Locate the cell with the specified text and output its (x, y) center coordinate. 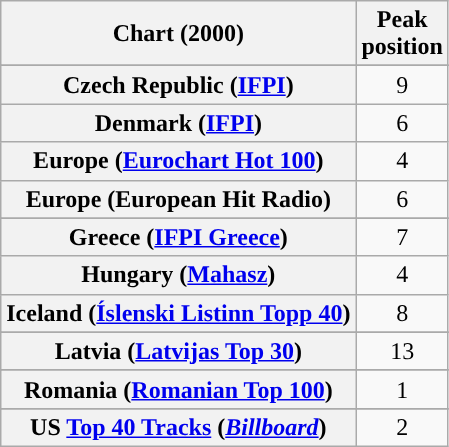
Denmark (IFPI) (178, 123)
2 (402, 427)
US Top 40 Tracks (Billboard) (178, 427)
7 (402, 237)
Romania (Romanian Top 100) (178, 389)
Hungary (Mahasz) (178, 275)
13 (402, 351)
Greece (IFPI Greece) (178, 237)
1 (402, 389)
Chart (2000) (178, 34)
9 (402, 85)
Iceland (Íslenski Listinn Topp 40) (178, 313)
Czech Republic (IFPI) (178, 85)
Latvia (Latvijas Top 30) (178, 351)
8 (402, 313)
Europe (Eurochart Hot 100) (178, 161)
Peakposition (402, 34)
Europe (European Hit Radio) (178, 199)
